Output the [x, y] coordinate of the center of the cell containing the given text.  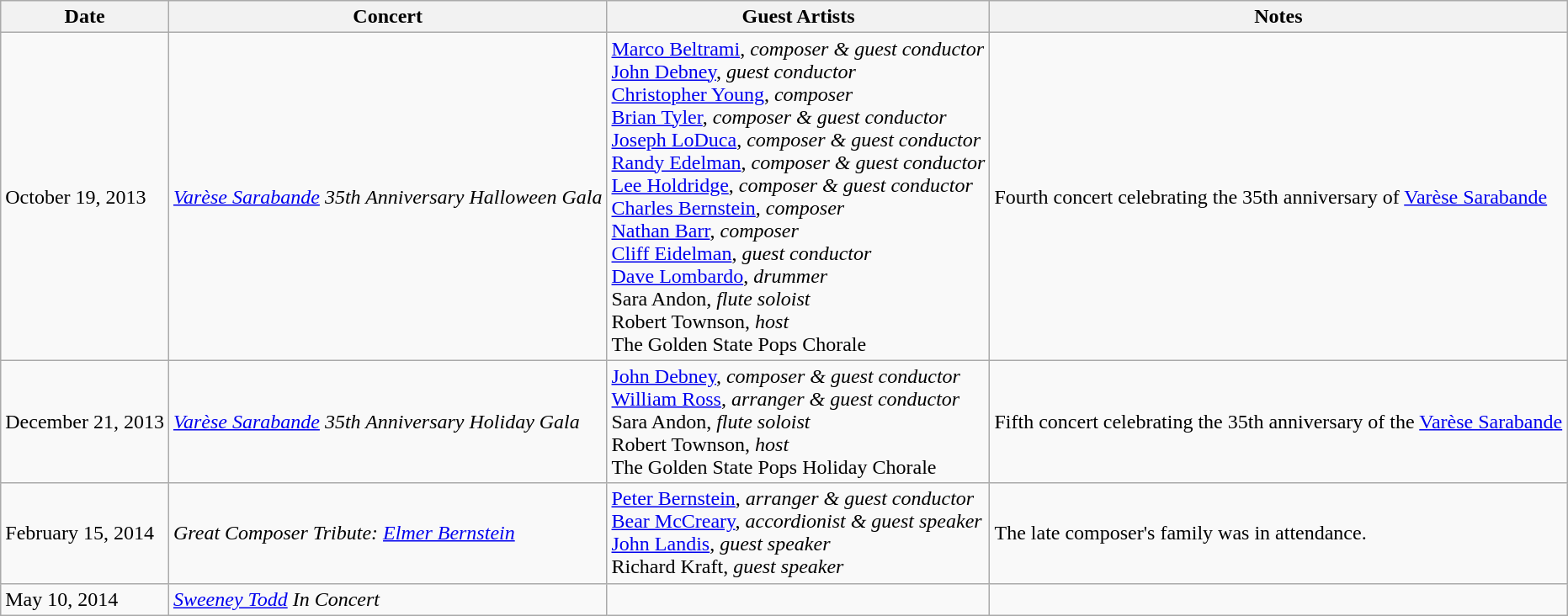
Date [85, 17]
Concert [387, 17]
Fourth concert celebrating the 35th anniversary of Varèse Sarabande [1278, 197]
December 21, 2013 [85, 422]
May 10, 2014 [85, 599]
Fifth concert celebrating the 35th anniversary of the Varèse Sarabande [1278, 422]
The late composer's family was in attendance. [1278, 534]
Notes [1278, 17]
October 19, 2013 [85, 197]
Guest Artists [798, 17]
Peter Bernstein, arranger & guest conductor Bear McCreary, accordionist & guest speaker John Landis, guest speaker Richard Kraft, guest speaker [798, 534]
Great Composer Tribute: Elmer Bernstein [387, 534]
Sweeney Todd In Concert [387, 599]
Varèse Sarabande 35th Anniversary Halloween Gala [387, 197]
Varèse Sarabande 35th Anniversary Holiday Gala [387, 422]
February 15, 2014 [85, 534]
